Return the [X, Y] coordinate for the center point of the cell that contains the specified text.  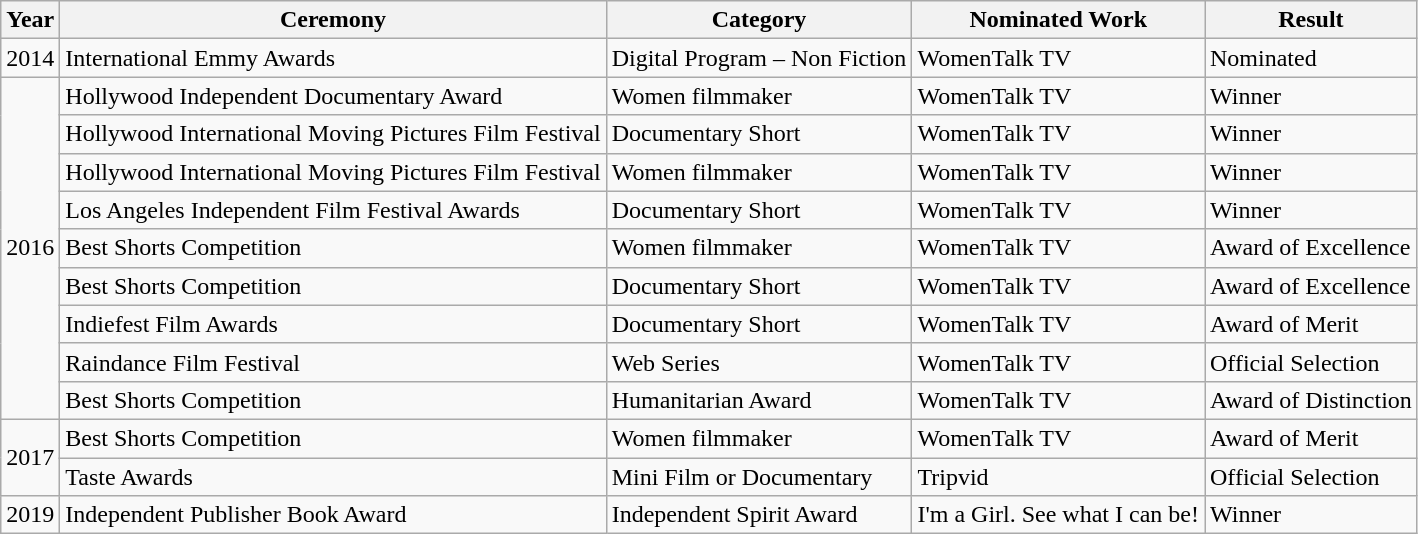
2019 [30, 515]
Web Series [759, 362]
2014 [30, 58]
Raindance Film Festival [333, 362]
Category [759, 20]
International Emmy Awards [333, 58]
Mini Film or Documentary [759, 477]
Nominated Work [1058, 20]
Hollywood Independent Documentary Award [333, 96]
Digital Program – Non Fiction [759, 58]
Award of Distinction [1310, 400]
Humanitarian Award [759, 400]
I'm a Girl. See what I can be! [1058, 515]
Year [30, 20]
2017 [30, 457]
Taste Awards [333, 477]
Tripvid [1058, 477]
2016 [30, 248]
Los Angeles Independent Film Festival Awards [333, 210]
Nominated [1310, 58]
Indiefest Film Awards [333, 324]
Independent Spirit Award [759, 515]
Result [1310, 20]
Independent Publisher Book Award [333, 515]
Ceremony [333, 20]
